Determine the [x, y] coordinate at the center of the cell enclosing the given text.  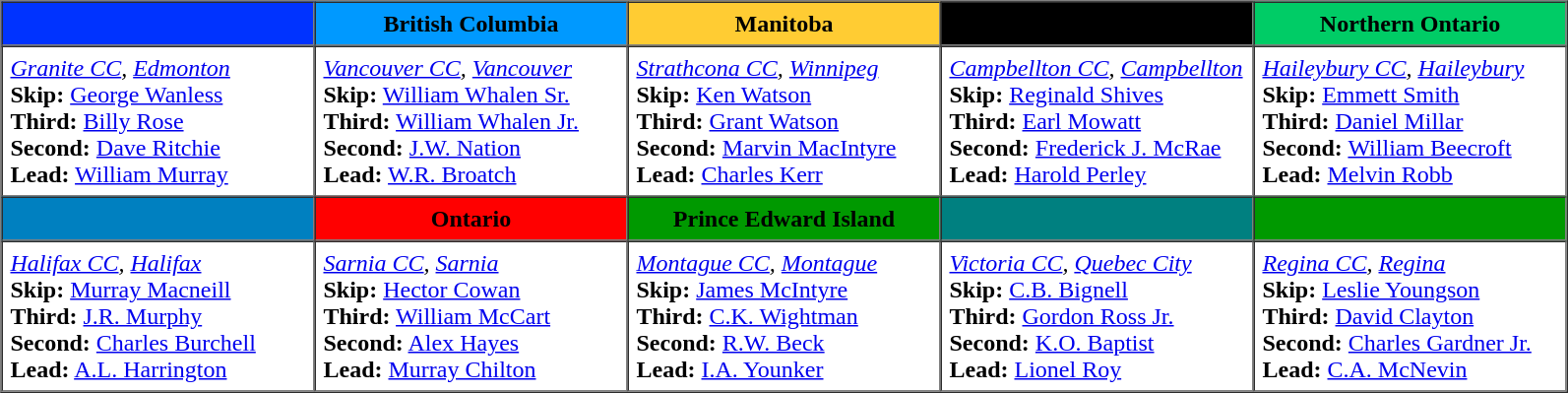
Halifax CC, HalifaxSkip: Murray Macneill Third: J.R. Murphy Second: Charles Burchell Lead: A.L. Harrington [158, 315]
Campbellton CC, CampbelltonSkip: Reginald Shives Third: Earl Mowatt Second: Frederick J. McRae Lead: Harold Perley [1098, 120]
Granite CC, EdmontonSkip: George Wanless Third: Billy Rose Second: Dave Ritchie Lead: William Murray [158, 120]
Vancouver CC, VancouverSkip: William Whalen Sr. Third: William Whalen Jr. Second: J.W. Nation Lead: W.R. Broatch [471, 120]
Strathcona CC, WinnipegSkip: Ken Watson Third: Grant Watson Second: Marvin MacIntyre Lead: Charles Kerr [784, 120]
Haileybury CC, HaileyburySkip: Emmett Smith Third: Daniel Millar Second: William Beecroft Lead: Melvin Robb [1411, 120]
British Columbia [471, 24]
Victoria CC, Quebec CitySkip: C.B. Bignell Third: Gordon Ross Jr. Second: K.O. Baptist Lead: Lionel Roy [1098, 315]
Montague CC, MontagueSkip: James McIntyre Third: C.K. Wightman Second: R.W. Beck Lead: I.A. Younker [784, 315]
Ontario [471, 219]
Northern Ontario [1411, 24]
Regina CC, ReginaSkip: Leslie Youngson Third: David Clayton Second: Charles Gardner Jr. Lead: C.A. McNevin [1411, 315]
Manitoba [784, 24]
Sarnia CC, SarniaSkip: Hector Cowan Third: William McCart Second: Alex Hayes Lead: Murray Chilton [471, 315]
Prince Edward Island [784, 219]
